Return the (x, y) coordinate for the center point of the cell that contains the specified text.  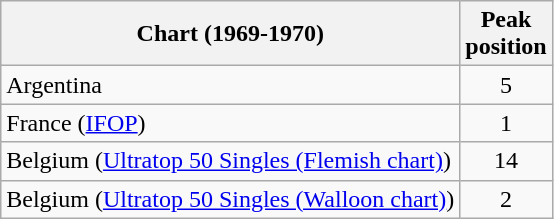
Belgium (Ultratop 50 Singles (Walloon chart)) (230, 199)
Argentina (230, 85)
France (IFOP) (230, 123)
Chart (1969-1970) (230, 34)
Peakposition (506, 34)
5 (506, 85)
1 (506, 123)
2 (506, 199)
14 (506, 161)
Belgium (Ultratop 50 Singles (Flemish chart)) (230, 161)
